Scan for the cell matching the given text and deliver its (x, y) coordinate at center. 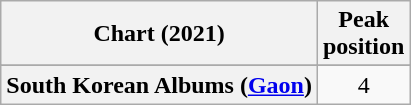
Peakposition (363, 34)
South Korean Albums (Gaon) (160, 85)
4 (363, 85)
Chart (2021) (160, 34)
